Pinpoint the cell where the given text exists, returning its (x, y) midpoint coordinate. 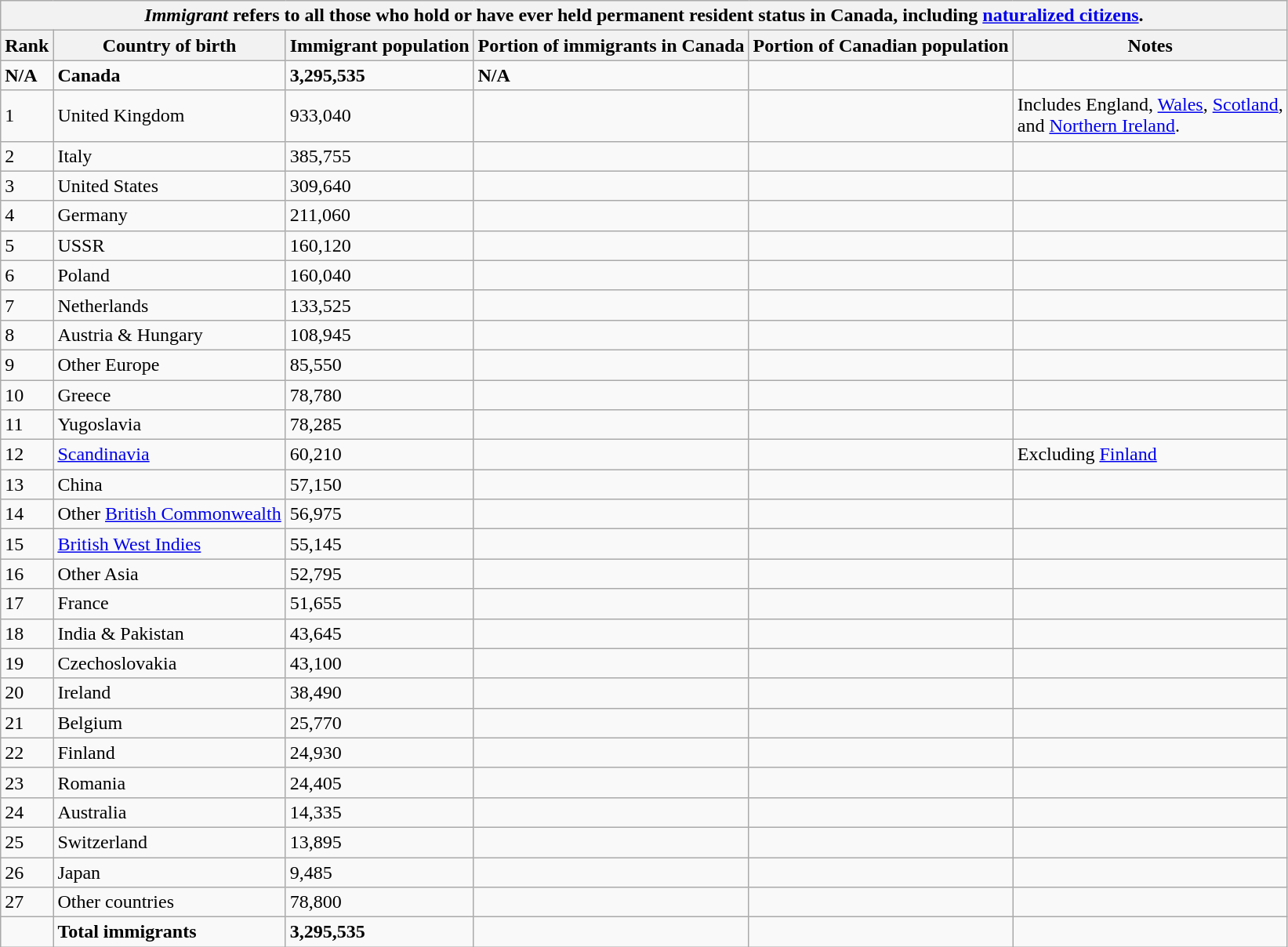
26 (27, 873)
52,795 (379, 574)
Portion of immigrants in Canada (611, 45)
2 (27, 156)
Ireland (169, 693)
14,335 (379, 812)
7 (27, 305)
USSR (169, 245)
108,945 (379, 335)
160,120 (379, 245)
56,975 (379, 514)
Austria & Hungary (169, 335)
4 (27, 216)
385,755 (379, 156)
1 (27, 116)
France (169, 604)
25 (27, 842)
133,525 (379, 305)
Excluding Finland (1150, 455)
10 (27, 394)
14 (27, 514)
20 (27, 693)
Immigrant population (379, 45)
Poland (169, 275)
60,210 (379, 455)
19 (27, 663)
16 (27, 574)
Portion of Canadian population (881, 45)
13 (27, 484)
25,770 (379, 723)
55,145 (379, 544)
24,930 (379, 753)
Belgium (169, 723)
Netherlands (169, 305)
11 (27, 425)
Immigrant refers to all those who hold or have ever held permanent resident status in Canada, including naturalized citizens. (644, 16)
57,150 (379, 484)
38,490 (379, 693)
Other British Commonwealth (169, 514)
15 (27, 544)
309,640 (379, 186)
United Kingdom (169, 116)
United States (169, 186)
India & Pakistan (169, 633)
China (169, 484)
43,100 (379, 663)
Other countries (169, 902)
9,485 (379, 873)
24 (27, 812)
78,285 (379, 425)
Finland (169, 753)
3 (27, 186)
Greece (169, 394)
27 (27, 902)
Scandinavia (169, 455)
22 (27, 753)
Canada (169, 75)
21 (27, 723)
211,060 (379, 216)
Czechoslovakia (169, 663)
Country of birth (169, 45)
8 (27, 335)
5 (27, 245)
Switzerland (169, 842)
British West Indies (169, 544)
Includes England, Wales, Scotland,and Northern Ireland. (1150, 116)
9 (27, 365)
Germany (169, 216)
Other Europe (169, 365)
17 (27, 604)
Australia (169, 812)
Total immigrants (169, 932)
12 (27, 455)
Rank (27, 45)
85,550 (379, 365)
43,645 (379, 633)
51,655 (379, 604)
78,780 (379, 394)
Yugoslavia (169, 425)
Japan (169, 873)
Italy (169, 156)
160,040 (379, 275)
18 (27, 633)
Notes (1150, 45)
6 (27, 275)
933,040 (379, 116)
Romania (169, 782)
23 (27, 782)
24,405 (379, 782)
13,895 (379, 842)
78,800 (379, 902)
Other Asia (169, 574)
